From the cell containing the given text, extract its center point as [x, y] coordinate. 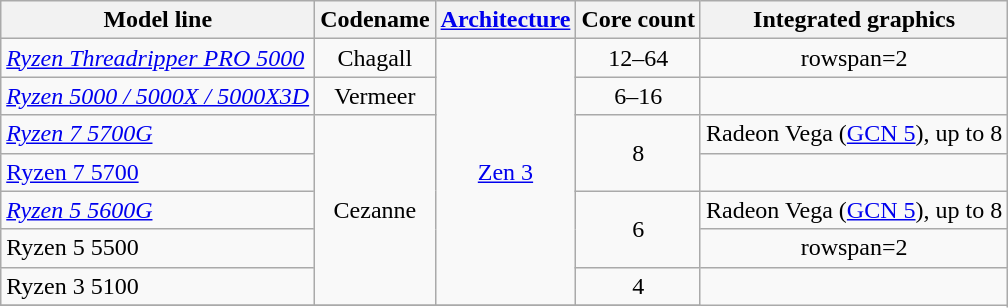
12–64 [638, 58]
Zen 3 [506, 172]
Ryzen 5 5500 [158, 248]
Ryzen 5 5600G [158, 210]
Ryzen 7 5700 [158, 172]
Codename [375, 20]
Vermeer [375, 96]
Core count [638, 20]
Architecture [506, 20]
Ryzen 3 5100 [158, 286]
Integrated graphics [854, 20]
6 [638, 229]
6–16 [638, 96]
4 [638, 286]
Ryzen 5000 / 5000X / 5000X3D [158, 96]
Model line [158, 20]
Chagall [375, 58]
Ryzen Threadripper PRO 5000 [158, 58]
Ryzen 7 5700G [158, 134]
Cezanne [375, 210]
8 [638, 153]
